Determine the [x, y] coordinate at the center of the cell enclosing the given text.  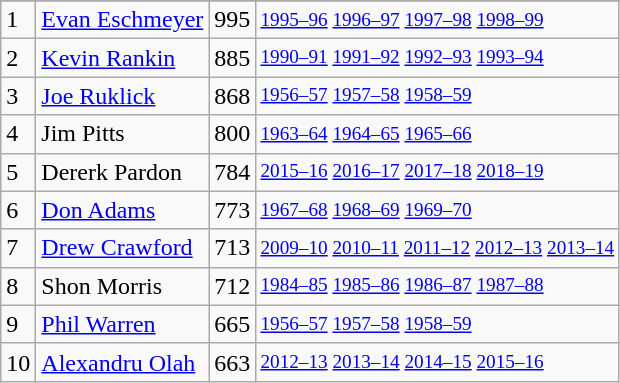
995 [232, 20]
868 [232, 96]
Evan Eschmeyer [122, 20]
2 [18, 58]
1 [18, 20]
663 [232, 362]
5 [18, 172]
885 [232, 58]
Dererk Pardon [122, 172]
Alexandru Olah [122, 362]
Jim Pitts [122, 134]
1984–85 1985–86 1986–87 1987–88 [438, 286]
1963–64 1964–65 1965–66 [438, 134]
1990–91 1991–92 1992–93 1993–94 [438, 58]
1995–96 1996–97 1997–98 1998–99 [438, 20]
1967–68 1968–69 1969–70 [438, 210]
Shon Morris [122, 286]
Don Adams [122, 210]
Phil Warren [122, 324]
9 [18, 324]
8 [18, 286]
2009–10 2010–11 2011–12 2012–13 2013–14 [438, 248]
2015–16 2016–17 2017–18 2018–19 [438, 172]
800 [232, 134]
4 [18, 134]
713 [232, 248]
Drew Crawford [122, 248]
Kevin Rankin [122, 58]
10 [18, 362]
784 [232, 172]
712 [232, 286]
2012–13 2013–14 2014–15 2015–16 [438, 362]
665 [232, 324]
Joe Ruklick [122, 96]
773 [232, 210]
6 [18, 210]
7 [18, 248]
3 [18, 96]
